Determine the (x, y) coordinate at the center of the cell enclosing the given text.  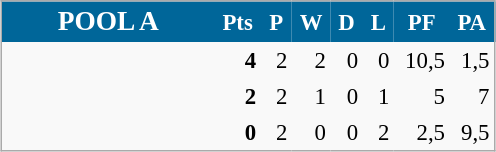
P (276, 22)
D (346, 22)
10,5 (422, 60)
7 (472, 96)
2,5 (422, 132)
W (311, 22)
PA (472, 22)
5 (422, 96)
POOL A (108, 22)
9,5 (472, 132)
4 (238, 60)
Pts (238, 22)
1,5 (472, 60)
PF (422, 22)
L (378, 22)
